Search for the cell housing the specified text and yield its (x, y) center coordinate. 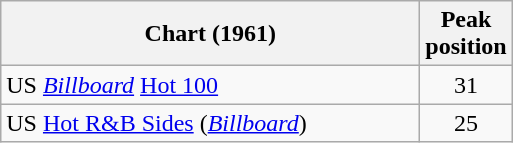
US Hot R&B Sides (Billboard) (210, 123)
Peakposition (466, 34)
25 (466, 123)
31 (466, 85)
US Billboard Hot 100 (210, 85)
Chart (1961) (210, 34)
